Scan for the cell matching the given text and deliver its (X, Y) coordinate at center. 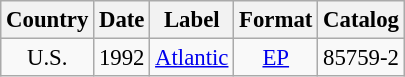
EP (276, 58)
Catalog (362, 20)
U.S. (48, 58)
Atlantic (192, 58)
Label (192, 20)
Format (276, 20)
85759-2 (362, 58)
Country (48, 20)
1992 (122, 58)
Date (122, 20)
